Scan for the cell matching the given text and deliver its (X, Y) coordinate at center. 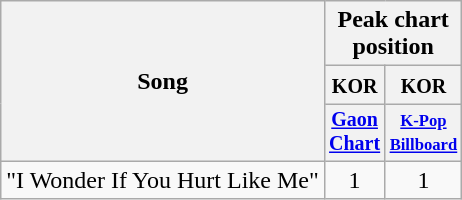
K-Pop Billboard (424, 132)
Song (163, 82)
Gaon Chart (354, 132)
"I Wonder If You Hurt Like Me" (163, 180)
Peak chart position (393, 34)
